Return [x, y] of the center of cell containing provided text 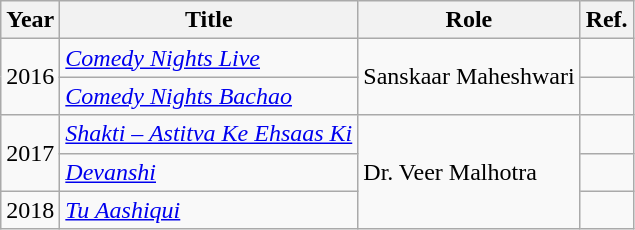
Year [30, 20]
Comedy Nights Bachao [209, 96]
2018 [30, 210]
2016 [30, 77]
2017 [30, 153]
Tu Aashiqui [209, 210]
Comedy Nights Live [209, 58]
Title [209, 20]
Dr. Veer Malhotra [469, 172]
Devanshi [209, 172]
Shakti – Astitva Ke Ehsaas Ki [209, 134]
Role [469, 20]
Sanskaar Maheshwari [469, 77]
Ref. [606, 20]
